Scan for the cell matching the given text and deliver its [x, y] coordinate at center. 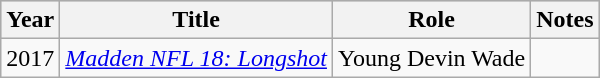
Madden NFL 18: Longshot [196, 58]
Year [30, 20]
2017 [30, 58]
Notes [565, 20]
Young Devin Wade [431, 58]
Role [431, 20]
Title [196, 20]
